Capture the cell that displays the provided text and extract its [X, Y] central coordinate. 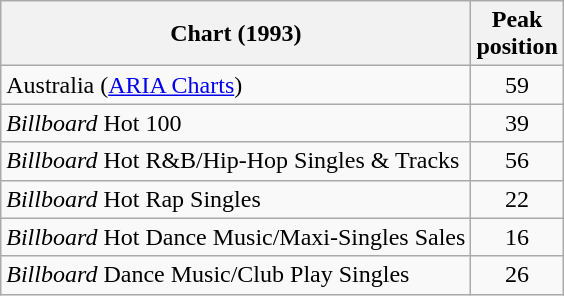
Billboard Dance Music/Club Play Singles [236, 275]
Peakposition [517, 34]
39 [517, 123]
26 [517, 275]
Billboard Hot Dance Music/Maxi-Singles Sales [236, 237]
Billboard Hot Rap Singles [236, 199]
Billboard Hot 100 [236, 123]
56 [517, 161]
16 [517, 237]
Billboard Hot R&B/Hip-Hop Singles & Tracks [236, 161]
22 [517, 199]
Chart (1993) [236, 34]
59 [517, 85]
Australia (ARIA Charts) [236, 85]
